Output the [x, y] coordinate of the center of the cell containing the given text.  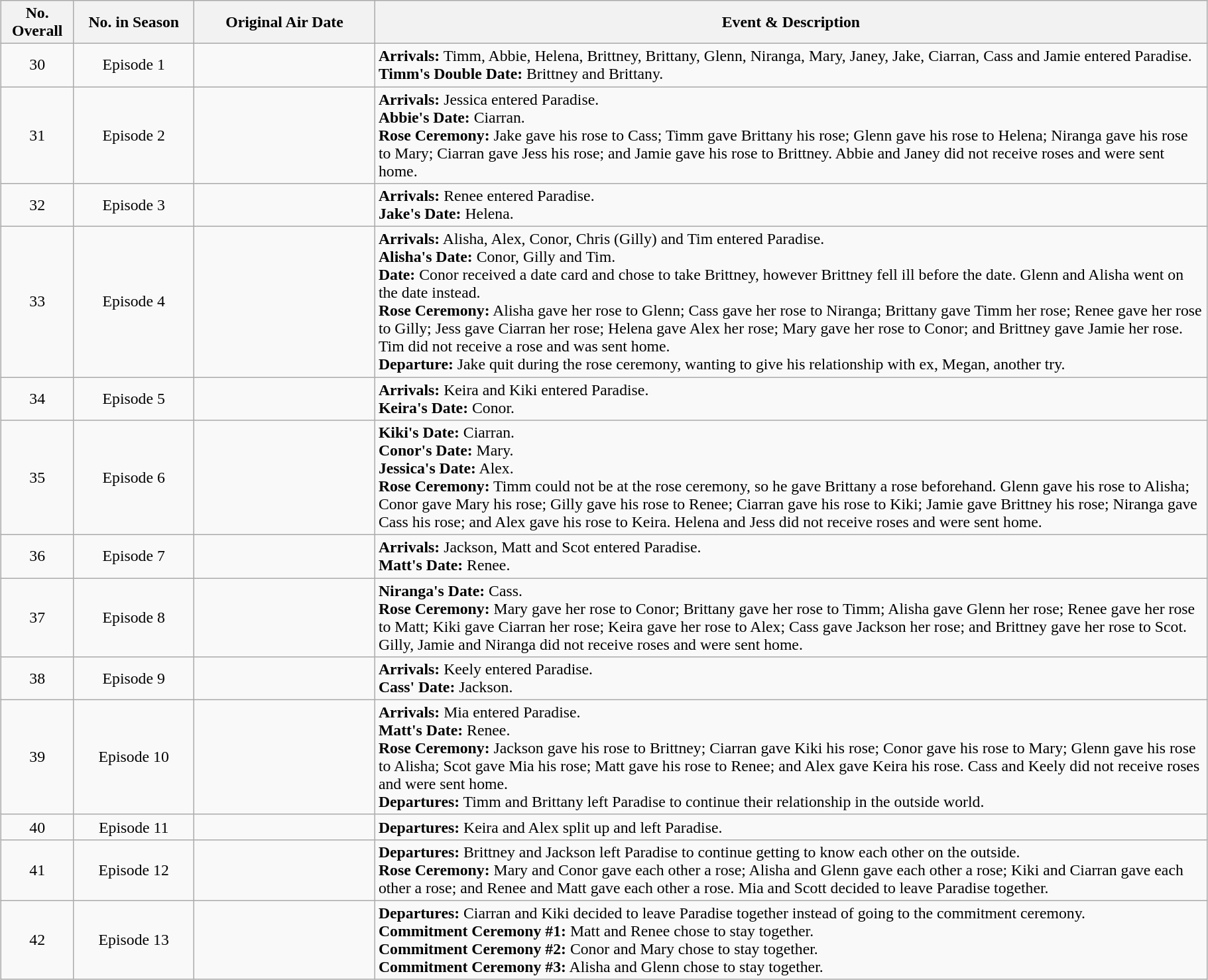
Event & Description [790, 23]
37 [37, 617]
32 [37, 204]
35 [37, 477]
Episode 5 [134, 398]
31 [37, 135]
Episode 13 [134, 940]
Episode 6 [134, 477]
Original Air Date [285, 23]
Episode 12 [134, 870]
Episode 1 [134, 65]
Episode 4 [134, 301]
39 [37, 757]
Arrivals: Keira and Kiki entered Paradise.Keira's Date: Conor. [790, 398]
30 [37, 65]
No. Overall [37, 23]
Episode 11 [134, 827]
Arrivals: Keely entered Paradise.Cass' Date: Jackson. [790, 678]
Episode 8 [134, 617]
Episode 2 [134, 135]
Arrivals: Renee entered Paradise.Jake's Date: Helena. [790, 204]
Episode 9 [134, 678]
41 [37, 870]
36 [37, 556]
38 [37, 678]
No. in Season [134, 23]
Departures: Keira and Alex split up and left Paradise. [790, 827]
42 [37, 940]
Episode 7 [134, 556]
Arrivals: Jackson, Matt and Scot entered Paradise.Matt's Date: Renee. [790, 556]
Episode 10 [134, 757]
40 [37, 827]
34 [37, 398]
33 [37, 301]
Episode 3 [134, 204]
